From the cell containing the given text, extract its center point as (x, y) coordinate. 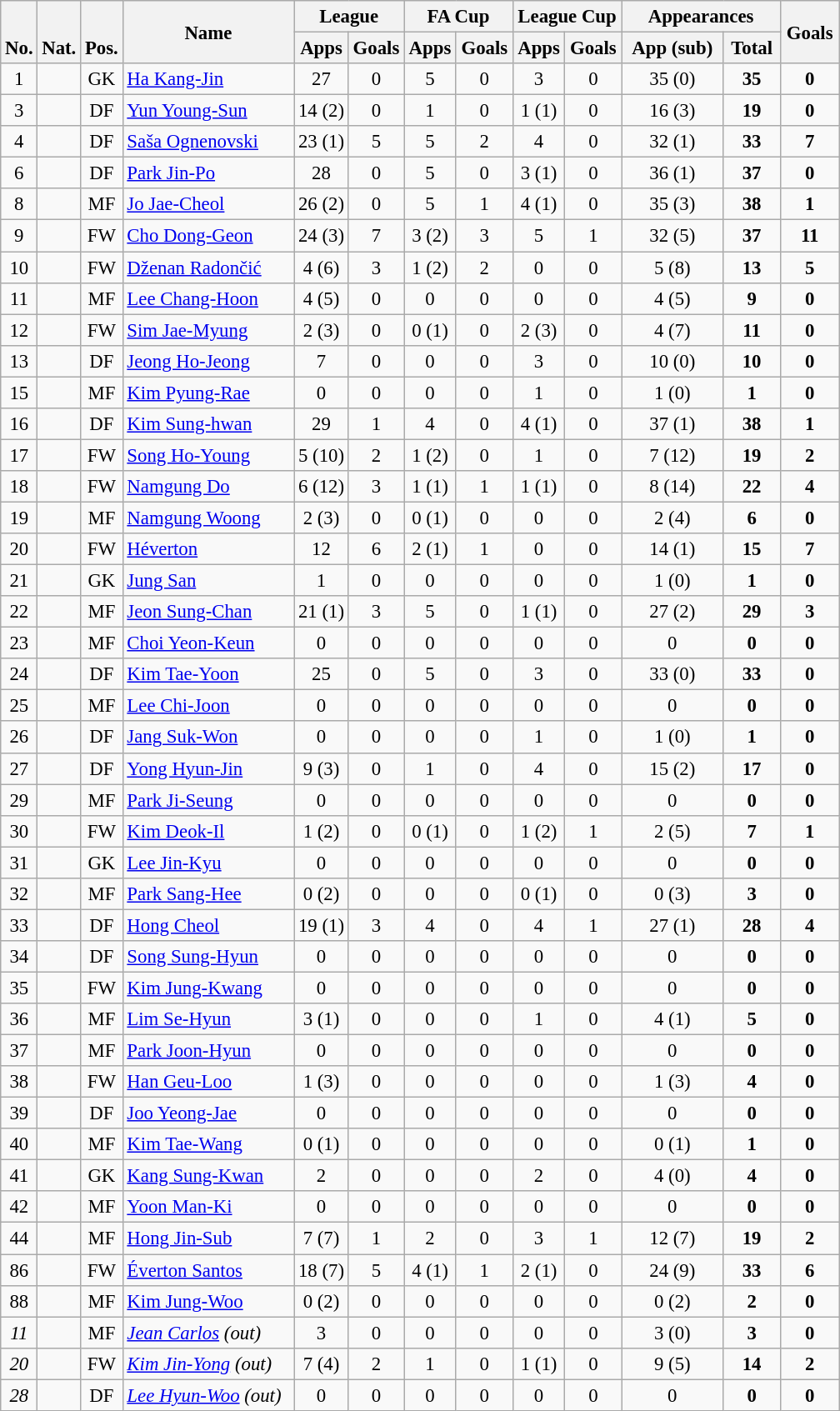
Kim Sung-hwan (208, 424)
Jean Carlos (out) (208, 1333)
Total (752, 48)
32 (1) (672, 142)
Kim Jung-Kwang (208, 988)
Song Sung-Hyun (208, 957)
3 (0) (672, 1333)
Saša Ognenovski (208, 142)
31 (19, 863)
Pos. (102, 32)
5 (8) (672, 268)
39 (19, 1113)
Hong Jin-Sub (208, 1238)
30 (19, 831)
Park Ji-Seung (208, 800)
26 (2) (322, 204)
23 (1) (322, 142)
24 (19, 674)
40 (19, 1144)
Jeon Sung-Chan (208, 612)
Kim Jung-Woo (208, 1301)
Lee Chi-Joon (208, 706)
4 (6) (322, 268)
Lee Jin-Kyu (208, 863)
4 (7) (672, 330)
Namgung Woong (208, 518)
Héverton (208, 549)
Ha Kang-Jin (208, 79)
Lee Hyun-Woo (out) (208, 1395)
Kim Tae-Yoon (208, 674)
Lee Chang-Hoon (208, 298)
36 (19, 1019)
33 (0) (672, 674)
Appearances (702, 17)
App (sub) (672, 48)
9 (5) (672, 1363)
Namgung Do (208, 487)
Jo Jae-Cheol (208, 204)
Jeong Ho-Jeong (208, 361)
Name (208, 32)
36 (1) (672, 173)
37 (1) (672, 424)
0 (3) (672, 894)
88 (19, 1301)
3 (2) (430, 236)
2 (4) (672, 518)
7 (7) (322, 1238)
7 (4) (322, 1363)
League (349, 17)
42 (19, 1208)
26 (19, 738)
15 (2) (672, 768)
8 (14) (672, 487)
4 (0) (672, 1176)
Nat. (59, 32)
Kang Sung-Kwan (208, 1176)
12 (7) (672, 1238)
27 (1) (672, 925)
18 (19, 487)
Kim Deok-Il (208, 831)
Yoon Man-Ki (208, 1208)
Park Jin-Po (208, 173)
Song Ho-Young (208, 455)
Dženan Radončić (208, 268)
5 (10) (322, 455)
14 (2) (322, 111)
19 (1) (322, 925)
10 (0) (672, 361)
16 (19, 424)
2 (5) (672, 831)
No. (19, 32)
Lim Se-Hyun (208, 1019)
Choi Yeon-Keun (208, 643)
Jung San (208, 581)
8 (19, 204)
7 (12) (672, 455)
18 (7) (322, 1270)
27 (2) (672, 612)
Park Joon-Hyun (208, 1051)
Han Geu-Loo (208, 1082)
Cho Dong-Geon (208, 236)
League Cup (567, 17)
21 (1) (322, 612)
Kim Pyung-Rae (208, 393)
9 (3) (322, 768)
Kim Tae-Wang (208, 1144)
32 (5) (672, 236)
Éverton Santos (208, 1270)
Joo Yeong-Jae (208, 1113)
FA Cup (458, 17)
86 (19, 1270)
24 (9) (672, 1270)
41 (19, 1176)
35 (3) (672, 204)
16 (3) (672, 111)
21 (19, 581)
24 (3) (322, 236)
32 (19, 894)
Hong Cheol (208, 925)
44 (19, 1238)
Yun Young-Sun (208, 111)
34 (19, 957)
14 (1) (672, 549)
35 (0) (672, 79)
23 (19, 643)
6 (12) (322, 487)
Kim Jin-Yong (out) (208, 1363)
Yong Hyun-Jin (208, 768)
Park Sang-Hee (208, 894)
Jang Suk-Won (208, 738)
Sim Jae-Myung (208, 330)
14 (752, 1363)
